Return the (X, Y) coordinate for the center point of the cell that contains the specified text.  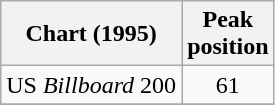
61 (228, 85)
US Billboard 200 (92, 85)
Chart (1995) (92, 34)
Peakposition (228, 34)
